Identify which cell holds the provided text, then report its (x, y) central coordinate. 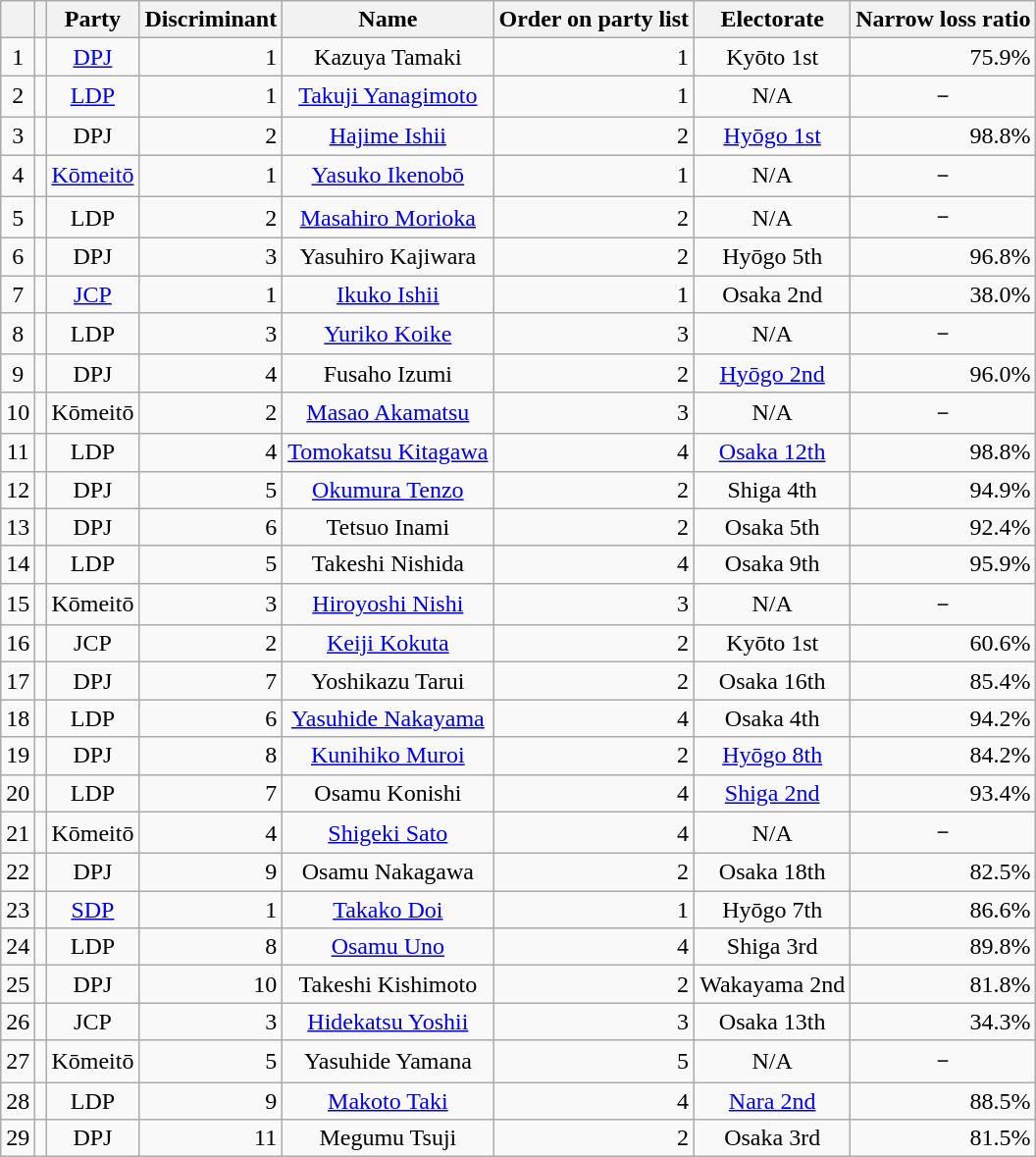
29 (18, 1138)
Masahiro Morioka (388, 218)
96.0% (944, 373)
Hidekatsu Yoshii (388, 1022)
81.8% (944, 984)
94.9% (944, 490)
26 (18, 1022)
Yoshikazu Tarui (388, 681)
Takeshi Nishida (388, 564)
Fusaho Izumi (388, 373)
Osaka 13th (773, 1022)
Okumura Tenzo (388, 490)
Shigeki Sato (388, 832)
38.0% (944, 294)
14 (18, 564)
Narrow loss ratio (944, 20)
SDP (92, 910)
27 (18, 1062)
Shiga 2nd (773, 793)
Hyōgo 1st (773, 135)
82.5% (944, 872)
12 (18, 490)
Osaka 18th (773, 872)
Wakayama 2nd (773, 984)
Tomokatsu Kitagawa (388, 452)
84.2% (944, 756)
18 (18, 718)
28 (18, 1100)
81.5% (944, 1138)
Osamu Nakagawa (388, 872)
Ikuko Ishii (388, 294)
22 (18, 872)
Megumu Tsuji (388, 1138)
60.6% (944, 644)
Tetsuo Inami (388, 527)
15 (18, 605)
96.8% (944, 257)
24 (18, 947)
Discriminant (211, 20)
Osaka 2nd (773, 294)
25 (18, 984)
20 (18, 793)
Yasuhide Nakayama (388, 718)
34.3% (944, 1022)
Yasuko Ikenobō (388, 177)
Takuji Yanagimoto (388, 96)
Takako Doi (388, 910)
94.2% (944, 718)
Osaka 4th (773, 718)
Shiga 4th (773, 490)
Party (92, 20)
Makoto Taki (388, 1100)
Electorate (773, 20)
88.5% (944, 1100)
Order on party list (595, 20)
Yasuhiro Kajiwara (388, 257)
Osaka 5th (773, 527)
Hyōgo 7th (773, 910)
Osaka 12th (773, 452)
Masao Akamatsu (388, 412)
Hyōgo 2nd (773, 373)
23 (18, 910)
Hiroyoshi Nishi (388, 605)
89.8% (944, 947)
92.4% (944, 527)
21 (18, 832)
Shiga 3rd (773, 947)
Osaka 16th (773, 681)
95.9% (944, 564)
Keiji Kokuta (388, 644)
Takeshi Kishimoto (388, 984)
16 (18, 644)
13 (18, 527)
Nara 2nd (773, 1100)
Osamu Konishi (388, 793)
19 (18, 756)
Hyōgo 5th (773, 257)
Osaka 3rd (773, 1138)
Hajime Ishii (388, 135)
86.6% (944, 910)
Name (388, 20)
17 (18, 681)
Yasuhide Yamana (388, 1062)
85.4% (944, 681)
Kunihiko Muroi (388, 756)
Kazuya Tamaki (388, 57)
Osamu Uno (388, 947)
Yuriko Koike (388, 334)
Hyōgo 8th (773, 756)
75.9% (944, 57)
Osaka 9th (773, 564)
93.4% (944, 793)
